Return [x, y] of the center of cell containing provided text 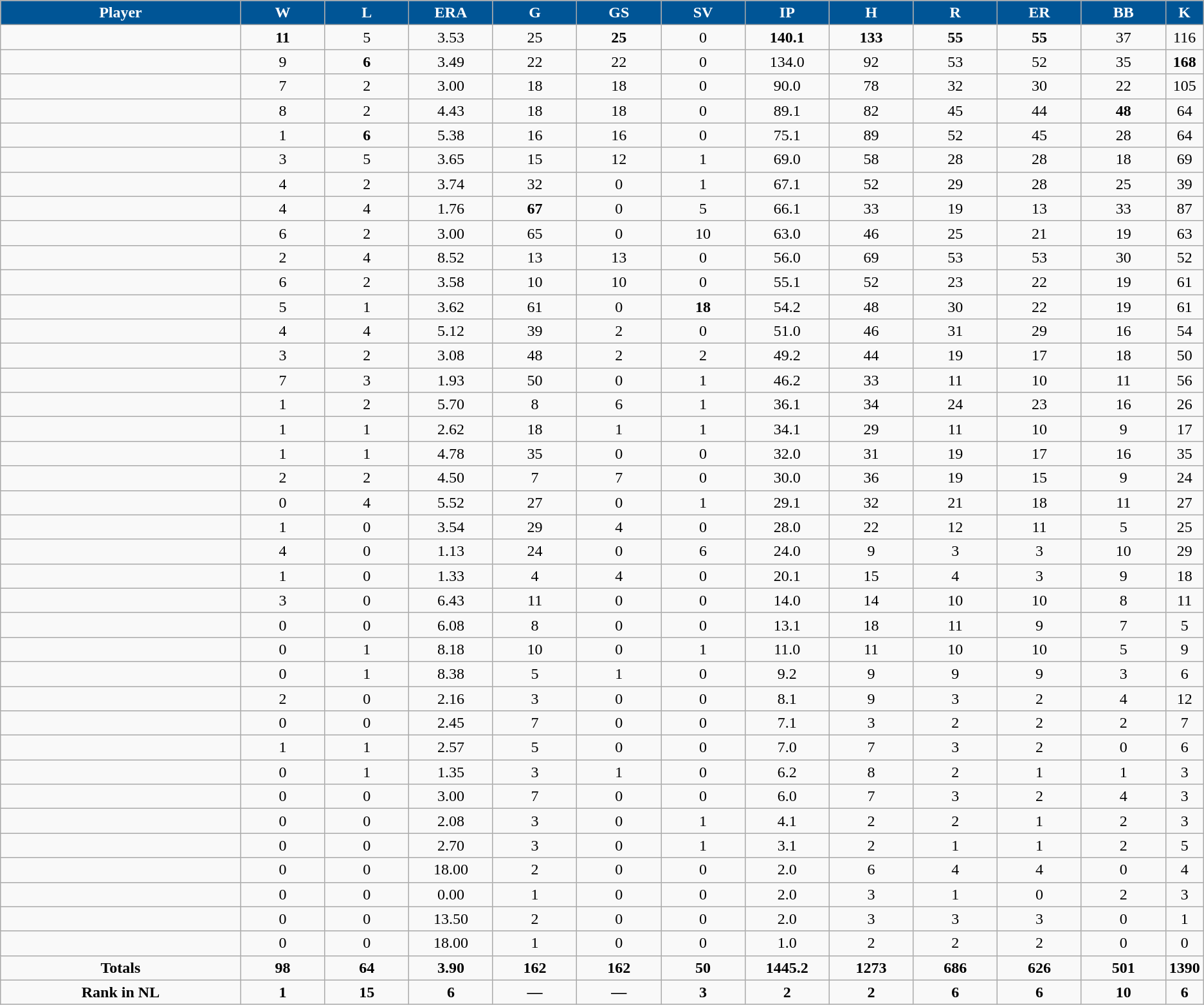
Totals [121, 968]
5.52 [452, 502]
133 [871, 37]
55.1 [787, 282]
2.45 [452, 723]
6.2 [787, 772]
89.1 [787, 111]
3.62 [452, 307]
78 [871, 86]
L [367, 13]
90.0 [787, 86]
56.0 [787, 257]
1273 [871, 968]
6.08 [452, 625]
13.50 [452, 919]
36.1 [787, 405]
3.58 [452, 282]
2.16 [452, 698]
4.43 [452, 111]
134.0 [787, 62]
105 [1185, 86]
ERA [452, 13]
7.0 [787, 748]
46.2 [787, 380]
54.2 [787, 307]
65 [535, 233]
13.1 [787, 625]
24.0 [787, 551]
116 [1185, 37]
67.1 [787, 184]
5.70 [452, 405]
Rank in NL [121, 992]
3.54 [452, 527]
14 [871, 600]
2.08 [452, 821]
4.78 [452, 454]
1.93 [452, 380]
8.1 [787, 698]
63.0 [787, 233]
168 [1185, 62]
9.2 [787, 674]
30.0 [787, 478]
G [535, 13]
1.13 [452, 551]
ER [1039, 13]
4.50 [452, 478]
3.74 [452, 184]
8.18 [452, 649]
26 [1185, 405]
1445.2 [787, 968]
6.43 [452, 600]
140.1 [787, 37]
K [1185, 13]
92 [871, 62]
34.1 [787, 429]
0.00 [452, 894]
5.12 [452, 331]
501 [1123, 968]
IP [787, 13]
1.35 [452, 772]
63 [1185, 233]
5.38 [452, 135]
3.1 [787, 845]
GS [619, 13]
3.49 [452, 62]
89 [871, 135]
37 [1123, 37]
32.0 [787, 454]
8.38 [452, 674]
82 [871, 111]
2.70 [452, 845]
56 [1185, 380]
686 [956, 968]
2.57 [452, 748]
75.1 [787, 135]
69.0 [787, 160]
BB [1123, 13]
1.0 [787, 943]
28.0 [787, 527]
SV [704, 13]
49.2 [787, 356]
29.1 [787, 502]
R [956, 13]
1.33 [452, 576]
11.0 [787, 649]
3.65 [452, 160]
1390 [1185, 968]
58 [871, 160]
20.1 [787, 576]
54 [1185, 331]
14.0 [787, 600]
3.90 [452, 968]
Player [121, 13]
66.1 [787, 208]
2.62 [452, 429]
36 [871, 478]
3.08 [452, 356]
7.1 [787, 723]
98 [283, 968]
87 [1185, 208]
51.0 [787, 331]
34 [871, 405]
3.53 [452, 37]
67 [535, 208]
626 [1039, 968]
1.76 [452, 208]
W [283, 13]
4.1 [787, 821]
8.52 [452, 257]
6.0 [787, 797]
H [871, 13]
